Identify which cell holds the provided text, then report its [x, y] central coordinate. 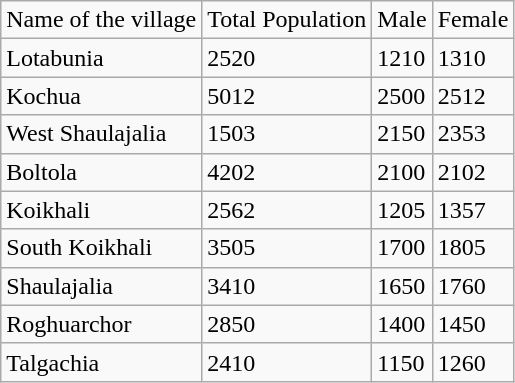
2353 [473, 134]
West Shaulajalia [102, 134]
Koikhali [102, 210]
1503 [287, 134]
3505 [287, 248]
1310 [473, 58]
1760 [473, 286]
2850 [287, 324]
1205 [402, 210]
2512 [473, 96]
2500 [402, 96]
1210 [402, 58]
2410 [287, 362]
Boltola [102, 172]
South Koikhali [102, 248]
1650 [402, 286]
Male [402, 20]
1357 [473, 210]
Total Population [287, 20]
1400 [402, 324]
3410 [287, 286]
1700 [402, 248]
1260 [473, 362]
2100 [402, 172]
2102 [473, 172]
2520 [287, 58]
Talgachia [102, 362]
Lotabunia [102, 58]
4202 [287, 172]
1150 [402, 362]
1450 [473, 324]
2562 [287, 210]
Roghuarchor [102, 324]
Kochua [102, 96]
Female [473, 20]
2150 [402, 134]
5012 [287, 96]
Shaulajalia [102, 286]
Name of the village [102, 20]
1805 [473, 248]
